Determine the [X, Y] coordinate at the center of the cell enclosing the given text.  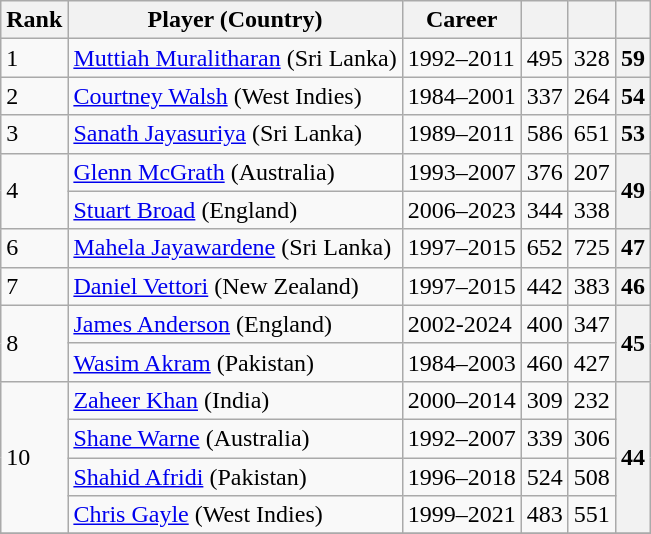
45 [632, 343]
232 [592, 400]
207 [592, 172]
54 [632, 96]
2 [34, 96]
Courtney Walsh (West Indies) [235, 96]
328 [592, 58]
47 [632, 248]
344 [544, 210]
1989–2011 [462, 134]
49 [632, 191]
551 [592, 515]
James Anderson (England) [235, 324]
338 [592, 210]
Player (Country) [235, 20]
Shane Warne (Australia) [235, 438]
400 [544, 324]
427 [592, 362]
1999–2021 [462, 515]
Muttiah Muralitharan (Sri Lanka) [235, 58]
1993–2007 [462, 172]
Shahid Afridi (Pakistan) [235, 477]
2006–2023 [462, 210]
Wasim Akram (Pakistan) [235, 362]
495 [544, 58]
Glenn McGrath (Australia) [235, 172]
306 [592, 438]
2000–2014 [462, 400]
376 [544, 172]
460 [544, 362]
1992–2011 [462, 58]
1 [34, 58]
46 [632, 286]
Zaheer Khan (India) [235, 400]
264 [592, 96]
59 [632, 58]
442 [544, 286]
1996–2018 [462, 477]
652 [544, 248]
3 [34, 134]
651 [592, 134]
Chris Gayle (West Indies) [235, 515]
1984–2003 [462, 362]
1992–2007 [462, 438]
Daniel Vettori (New Zealand) [235, 286]
Sanath Jayasuriya (Sri Lanka) [235, 134]
Career [462, 20]
10 [34, 457]
309 [544, 400]
2002-2024 [462, 324]
383 [592, 286]
586 [544, 134]
6 [34, 248]
Stuart Broad (England) [235, 210]
44 [632, 457]
1984–2001 [462, 96]
524 [544, 477]
337 [544, 96]
53 [632, 134]
7 [34, 286]
Rank [34, 20]
Mahela Jayawardene (Sri Lanka) [235, 248]
339 [544, 438]
483 [544, 515]
508 [592, 477]
4 [34, 191]
347 [592, 324]
725 [592, 248]
8 [34, 343]
